Search for the cell housing the specified text and yield its [x, y] center coordinate. 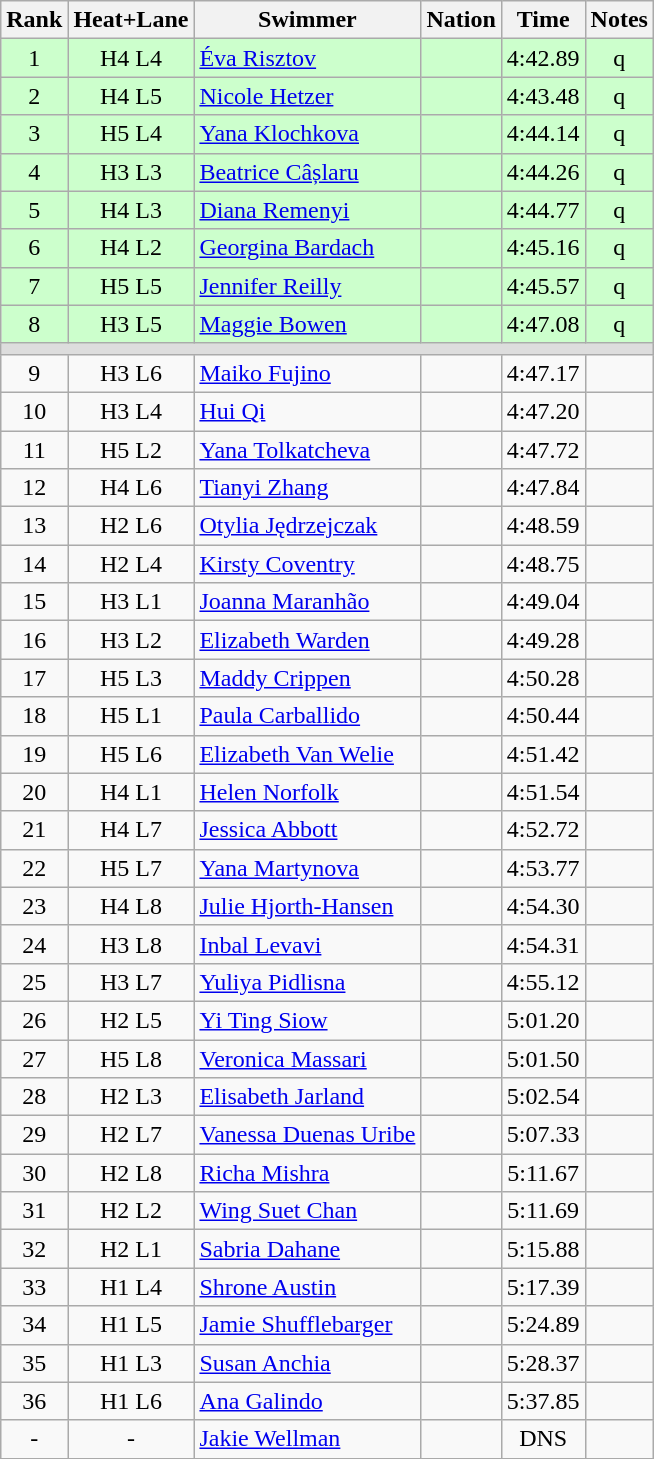
Beatrice Câșlaru [308, 172]
H4 L1 [131, 792]
4:42.89 [543, 58]
Maddy Crippen [308, 678]
Yuliya Pidlisna [308, 982]
Otylia Jędrzejczak [308, 526]
5:28.37 [543, 1363]
Elisabeth Jarland [308, 1097]
H3 L5 [131, 324]
Richa Mishra [308, 1173]
28 [34, 1097]
Maggie Bowen [308, 324]
20 [34, 792]
H5 L3 [131, 678]
Time [543, 20]
2 [34, 96]
H2 L7 [131, 1135]
4:45.57 [543, 286]
36 [34, 1401]
5:24.89 [543, 1325]
H4 L7 [131, 830]
4:53.77 [543, 868]
5:01.50 [543, 1059]
Vanessa Duenas Uribe [308, 1135]
4:50.28 [543, 678]
14 [34, 564]
H1 L6 [131, 1401]
H5 L1 [131, 716]
H2 L3 [131, 1097]
Julie Hjorth-Hansen [308, 906]
4 [34, 172]
5:37.85 [543, 1401]
H3 L7 [131, 982]
H2 L6 [131, 526]
H5 L4 [131, 134]
Diana Remenyi [308, 210]
H5 L5 [131, 286]
5 [34, 210]
4:47.20 [543, 411]
H1 L3 [131, 1363]
H5 L6 [131, 754]
10 [34, 411]
H2 L4 [131, 564]
4:52.72 [543, 830]
16 [34, 640]
Hui Qi [308, 411]
11 [34, 449]
Paula Carballido [308, 716]
17 [34, 678]
4:54.31 [543, 944]
H3 L1 [131, 602]
4:47.17 [543, 373]
4:54.30 [543, 906]
Elizabeth Warden [308, 640]
DNS [543, 1439]
Yi Ting Siow [308, 1020]
Kirsty Coventry [308, 564]
4:45.16 [543, 248]
H2 L1 [131, 1249]
9 [34, 373]
12 [34, 488]
Jamie Shufflebarger [308, 1325]
H4 L4 [131, 58]
23 [34, 906]
H5 L8 [131, 1059]
4:48.75 [543, 564]
4:44.14 [543, 134]
Helen Norfolk [308, 792]
H4 L6 [131, 488]
13 [34, 526]
29 [34, 1135]
5:15.88 [543, 1249]
Inbal Levavi [308, 944]
Wing Suet Chan [308, 1211]
4:47.08 [543, 324]
H3 L3 [131, 172]
30 [34, 1173]
H3 L2 [131, 640]
25 [34, 982]
4:44.77 [543, 210]
27 [34, 1059]
Shrone Austin [308, 1287]
4:55.12 [543, 982]
H3 L4 [131, 411]
8 [34, 324]
Nicole Hetzer [308, 96]
32 [34, 1249]
Susan Anchia [308, 1363]
34 [34, 1325]
4:48.59 [543, 526]
Jennifer Reilly [308, 286]
26 [34, 1020]
7 [34, 286]
5:02.54 [543, 1097]
Tianyi Zhang [308, 488]
Heat+Lane [131, 20]
H4 L2 [131, 248]
22 [34, 868]
H5 L2 [131, 449]
Sabria Dahane [308, 1249]
Jessica Abbott [308, 830]
Éva Risztov [308, 58]
5:11.69 [543, 1211]
Maiko Fujino [308, 373]
Yana Klochkova [308, 134]
4:49.28 [543, 640]
Georgina Bardach [308, 248]
4:43.48 [543, 96]
4:47.84 [543, 488]
Yana Martynova [308, 868]
Joanna Maranhão [308, 602]
Ana Galindo [308, 1401]
H1 L4 [131, 1287]
3 [34, 134]
H1 L5 [131, 1325]
H2 L5 [131, 1020]
H4 L5 [131, 96]
4:50.44 [543, 716]
4:44.26 [543, 172]
Notes [619, 20]
Swimmer [308, 20]
H3 L8 [131, 944]
H3 L6 [131, 373]
Yana Tolkatcheva [308, 449]
24 [34, 944]
4:51.54 [543, 792]
H4 L8 [131, 906]
35 [34, 1363]
4:49.04 [543, 602]
Elizabeth Van Welie [308, 754]
1 [34, 58]
Jakie Wellman [308, 1439]
H2 L2 [131, 1211]
5:07.33 [543, 1135]
Nation [461, 20]
4:47.72 [543, 449]
4:51.42 [543, 754]
H4 L3 [131, 210]
6 [34, 248]
H5 L7 [131, 868]
H2 L8 [131, 1173]
33 [34, 1287]
Veronica Massari [308, 1059]
21 [34, 830]
5:17.39 [543, 1287]
5:01.20 [543, 1020]
19 [34, 754]
15 [34, 602]
Rank [34, 20]
18 [34, 716]
31 [34, 1211]
5:11.67 [543, 1173]
